Provide the [X, Y] coordinate of the cell's center where the given text is located.  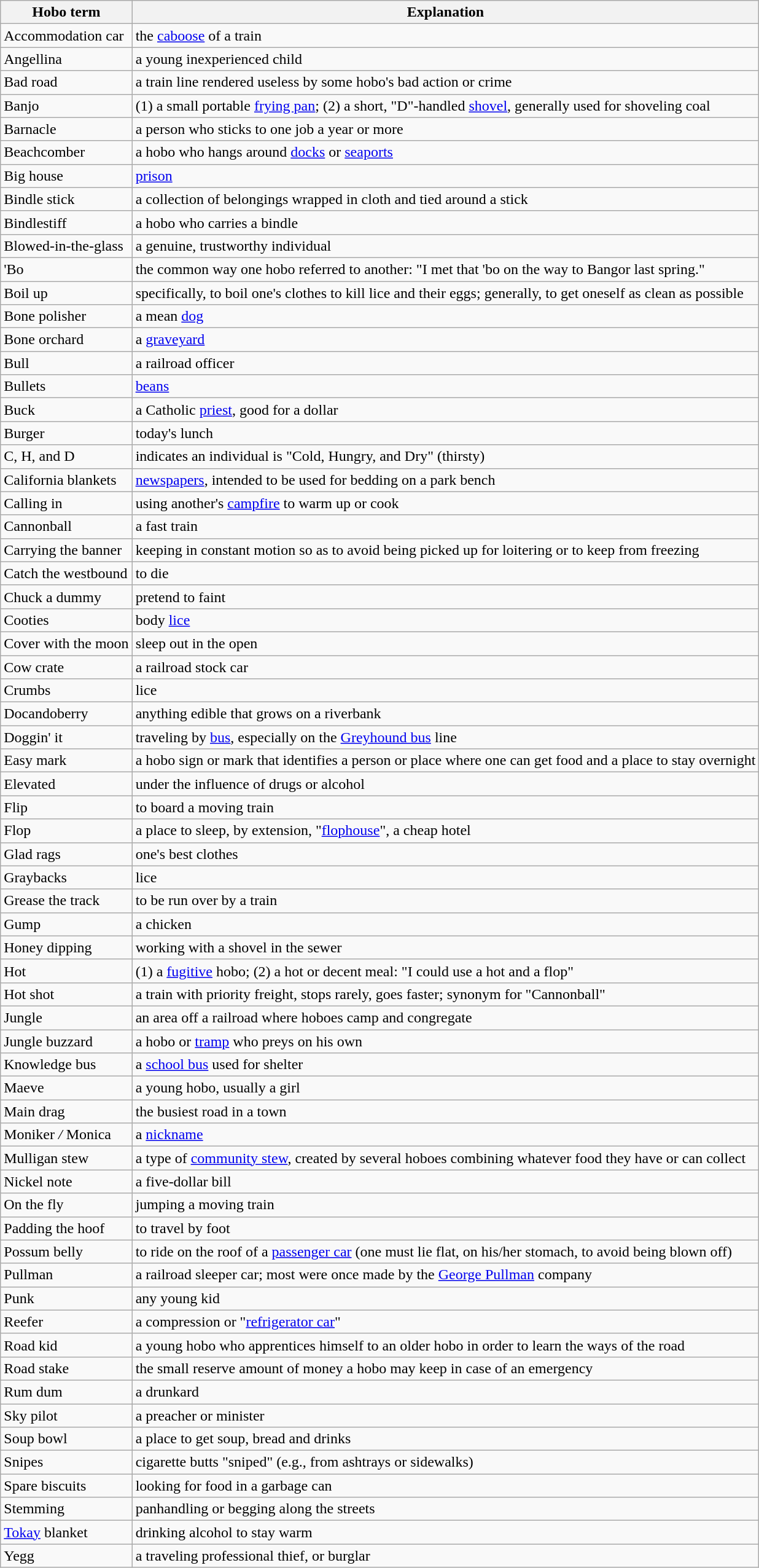
On the fly [66, 1205]
sleep out in the open [446, 643]
specifically, to boil one's clothes to kill lice and their eggs; generally, to get oneself as clean as possible [446, 293]
today's lunch [446, 433]
a collection of belongings wrapped in cloth and tied around a stick [446, 199]
Elevated [66, 784]
(1) a fugitive hobo; (2) a hot or decent meal: "I could use a hot and a flop" [446, 971]
Jungle [66, 1017]
Cannonball [66, 527]
a compression or "refrigerator car" [446, 1322]
the common way one hobo referred to another: "I met that 'bo on the way to Bangor last spring." [446, 269]
drinking alcohol to stay warm [446, 1532]
Bindle stick [66, 199]
Mulligan stew [66, 1158]
Flip [66, 807]
to ride on the roof of a passenger car (one must lie flat, on his/her stomach, to avoid being blown off) [446, 1252]
Explanation [446, 12]
to travel by foot [446, 1228]
Tokay blanket [66, 1532]
Carrying the banner [66, 550]
Chuck a dummy [66, 597]
a hobo who carries a bindle [446, 222]
'Bo [66, 269]
the small reserve amount of money a hobo may keep in case of an emergency [446, 1368]
Calling in [66, 503]
indicates an individual is "Cold, Hungry, and Dry" (thirsty) [446, 457]
Sky pilot [66, 1415]
a hobo who hangs around docks or seaports [446, 152]
Yegg [66, 1556]
body lice [446, 620]
Pullman [66, 1275]
Snipes [66, 1462]
Bindlestiff [66, 222]
Doggin' it [66, 737]
Road stake [66, 1368]
Boil up [66, 293]
Bone polisher [66, 316]
Knowledge bus [66, 1065]
prison [446, 176]
Big house [66, 176]
Buck [66, 410]
working with a shovel in the sewer [446, 947]
a young hobo who apprentices himself to an older hobo in order to learn the ways of the road [446, 1345]
Padding the hoof [66, 1228]
a fast train [446, 527]
Grease the track [66, 901]
under the influence of drugs or alcohol [446, 784]
a nickname [446, 1135]
Main drag [66, 1111]
Spare biscuits [66, 1486]
Angellina [66, 59]
using another's campfire to warm up or cook [446, 503]
to board a moving train [446, 807]
a graveyard [446, 340]
Moniker / Monica [66, 1135]
a place to get soup, bread and drinks [446, 1439]
a railroad officer [446, 363]
a hobo sign or mark that identifies a person or place where one can get food and a place to stay overnight [446, 761]
a person who sticks to one job a year or more [446, 129]
Docandoberry [66, 714]
Hobo term [66, 12]
Possum belly [66, 1252]
a chicken [446, 924]
Catch the westbound [66, 573]
beans [446, 386]
Easy mark [66, 761]
Road kid [66, 1345]
California blankets [66, 480]
Glad rags [66, 854]
Bullets [66, 386]
Stemming [66, 1509]
(1) a small portable frying pan; (2) a short, "D"-handled shovel, generally used for shoveling coal [446, 106]
Cover with the moon [66, 643]
Flop [66, 831]
Graybacks [66, 877]
any young kid [446, 1298]
a train with priority freight, stops rarely, goes faster; synonym for "Cannonball" [446, 994]
Jungle buzzard [66, 1041]
a five-dollar bill [446, 1182]
Banjo [66, 106]
Maeve [66, 1088]
C, H, and D [66, 457]
a train line rendered useless by some hobo's bad action or crime [446, 82]
a school bus used for shelter [446, 1065]
a railroad sleeper car; most were once made by the George Pullman company [446, 1275]
newspapers, intended to be used for bedding on a park bench [446, 480]
a preacher or minister [446, 1415]
Bull [66, 363]
Beachcomber [66, 152]
Gump [66, 924]
an area off a railroad where hoboes camp and congregate [446, 1017]
a Catholic priest, good for a dollar [446, 410]
Accommodation car [66, 36]
a drunkard [446, 1392]
Hot shot [66, 994]
Blowed-in-the-glass [66, 246]
Cooties [66, 620]
the busiest road in a town [446, 1111]
Honey dipping [66, 947]
a type of community stew, created by several hoboes combining whatever food they have or can collect [446, 1158]
pretend to faint [446, 597]
traveling by bus, especially on the Greyhound bus line [446, 737]
a young hobo, usually a girl [446, 1088]
Nickel note [66, 1182]
jumping a moving train [446, 1205]
looking for food in a garbage can [446, 1486]
anything edible that grows on a riverbank [446, 714]
Cow crate [66, 667]
to die [446, 573]
keeping in constant motion so as to avoid being picked up for loitering or to keep from freezing [446, 550]
a mean dog [446, 316]
Soup bowl [66, 1439]
Crumbs [66, 691]
to be run over by a train [446, 901]
the caboose of a train [446, 36]
a genuine, trustworthy individual [446, 246]
a hobo or tramp who preys on his own [446, 1041]
a railroad stock car [446, 667]
cigarette butts "sniped" (e.g., from ashtrays or sidewalks) [446, 1462]
Bone orchard [66, 340]
a young inexperienced child [446, 59]
Barnacle [66, 129]
Rum dum [66, 1392]
Bad road [66, 82]
a traveling professional thief, or burglar [446, 1556]
Punk [66, 1298]
Burger [66, 433]
panhandling or begging along the streets [446, 1509]
Reefer [66, 1322]
Hot [66, 971]
one's best clothes [446, 854]
a place to sleep, by extension, "flophouse", a cheap hotel [446, 831]
